Pinpoint the cell where the given text exists, returning its [X, Y] midpoint coordinate. 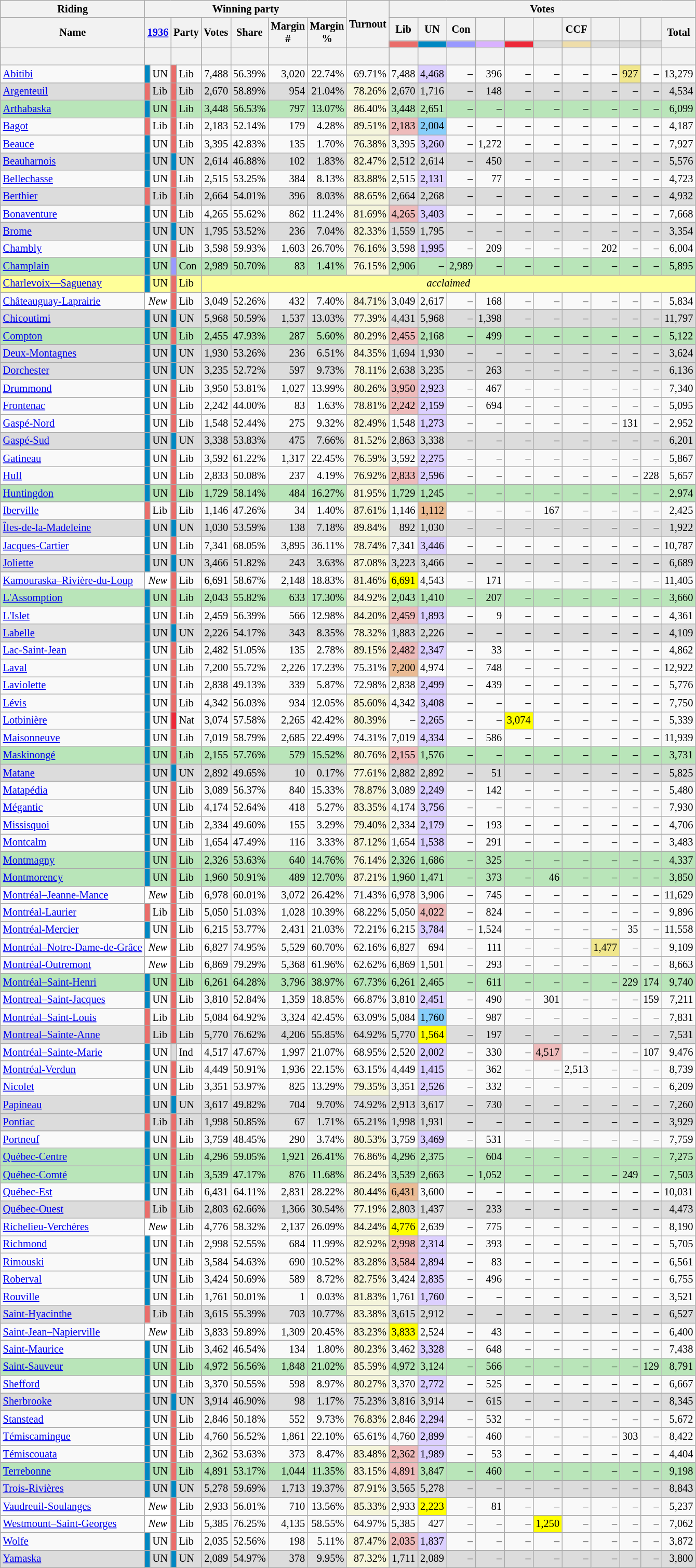
Westmount–Saint-Georges [73, 1524]
5,895 [679, 266]
2,952 [679, 423]
2,131 [432, 179]
52.72% [249, 371]
87.32% [368, 1559]
72.21% [368, 930]
193 [490, 825]
Montréal–Jeanne-Mance [73, 895]
2,294 [432, 1419]
1,273 [432, 423]
Arthabaska [73, 109]
acclaimed [449, 283]
3,850 [679, 878]
Bonaventure [73, 214]
21.07% [327, 1052]
2.78% [327, 650]
2,275 [432, 458]
83.23% [368, 1332]
57.58% [249, 720]
1,044 [288, 1471]
Témiscouata [73, 1454]
16.27% [327, 493]
1.83% [327, 161]
13.29% [327, 1087]
3,600 [432, 1192]
80.44% [368, 1192]
Nicolet [73, 1087]
1,603 [288, 249]
4,534 [679, 91]
35 [630, 930]
Berthier [73, 196]
Laviolette [73, 685]
745 [490, 895]
1936 [158, 33]
3,847 [432, 1471]
22.15% [327, 1070]
2,512 [404, 161]
Richmond [73, 1244]
2,268 [432, 196]
64.97% [368, 1524]
7,503 [679, 1175]
5,834 [679, 301]
64.11% [249, 1192]
84.35% [368, 353]
1.40% [327, 511]
3,800 [679, 1559]
83.35% [368, 808]
748 [490, 668]
Labelle [73, 633]
Montréal–Saint-Henri [73, 982]
65.21% [368, 1122]
7,927 [679, 144]
159 [651, 1000]
9.70% [327, 1105]
13.03% [327, 318]
79.40% [368, 825]
4,974 [432, 668]
50.01% [249, 1297]
84.20% [368, 616]
Châteauguay-Laprairie [73, 301]
47.17% [249, 1175]
3,408 [432, 703]
2,004 [432, 126]
21.04% [327, 91]
202 [606, 249]
10.52% [327, 1262]
52.84% [249, 1000]
418 [288, 808]
174 [651, 982]
87.21% [368, 878]
9,198 [679, 1471]
81.83% [368, 1297]
22.49% [327, 738]
138 [288, 528]
3,328 [432, 1349]
53.81% [249, 388]
4,206 [288, 1034]
76.62% [249, 1034]
46.88% [249, 161]
168 [490, 301]
0.17% [327, 773]
Argenteuil [73, 91]
76.25% [249, 1524]
64.28% [249, 982]
2,906 [404, 266]
1,848 [288, 1367]
Name [73, 33]
42.83% [249, 144]
7.18% [327, 528]
58.55% [327, 1524]
2,913 [404, 1105]
207 [490, 598]
11.35% [327, 1471]
10,787 [679, 546]
84.71% [368, 301]
2,596 [432, 475]
134 [288, 1349]
67 [288, 1122]
50.08% [249, 475]
54.01% [249, 196]
6,561 [679, 1262]
4,862 [679, 650]
Montmorency [73, 878]
6,099 [679, 109]
9,740 [679, 982]
3,895 [288, 546]
11,558 [679, 930]
339 [288, 685]
597 [288, 371]
20.45% [327, 1332]
8,422 [679, 1436]
47.67% [249, 1052]
3,324 [288, 1017]
155 [288, 825]
291 [490, 842]
12.05% [327, 703]
L'Assomption [73, 598]
85.59% [368, 1367]
8.13% [327, 179]
53.17% [249, 1471]
38.97% [327, 982]
80.53% [368, 1139]
8,843 [679, 1489]
Shefford [73, 1384]
2,651 [432, 109]
Montréal–Notre-Dame-de-Grâce [73, 947]
427 [432, 1524]
111 [490, 947]
499 [490, 336]
1.80% [327, 1349]
78.26% [368, 91]
5.11% [327, 1541]
54.97% [249, 1559]
5,657 [679, 475]
2,912 [432, 1314]
Total [679, 33]
8.35% [327, 633]
55.82% [249, 598]
3,483 [679, 842]
Montmagny [73, 860]
56.53% [249, 109]
332 [490, 1087]
5,529 [288, 947]
1,713 [288, 1489]
3,784 [432, 930]
22.10% [327, 1436]
5,776 [679, 685]
51.82% [249, 563]
987 [490, 1017]
55.62% [249, 214]
378 [288, 1559]
2,223 [432, 1506]
467 [490, 388]
5,576 [679, 161]
55.39% [249, 1314]
48.45% [249, 1139]
648 [490, 1349]
77 [490, 179]
Share [249, 33]
54.63% [249, 1262]
Montréal-Outremont [73, 965]
Gaspé-Sud [73, 441]
1,524 [490, 930]
2,923 [432, 388]
22.45% [327, 458]
6,689 [679, 563]
74.95% [249, 947]
Matane [73, 773]
58.67% [249, 580]
301 [547, 1000]
1,711 [404, 1559]
53.83% [249, 441]
Charlevoix—Saguenay [73, 283]
47.26% [249, 511]
5.27% [327, 808]
8.97% [327, 1384]
76.38% [368, 144]
2,249 [432, 790]
439 [490, 685]
1,716 [432, 91]
3,020 [288, 74]
475 [288, 441]
3,756 [432, 808]
5,368 [288, 965]
83.38% [368, 1314]
8.47% [327, 1454]
53.26% [249, 353]
7,211 [679, 1000]
2,639 [432, 1227]
1,997 [288, 1052]
7.66% [327, 441]
Maskinongé [73, 755]
3.29% [327, 825]
82.33% [368, 231]
525 [490, 1384]
60.01% [249, 895]
3,731 [679, 755]
7,668 [679, 214]
46.54% [249, 1349]
83.48% [368, 1454]
4,404 [679, 1454]
Papineau [73, 1105]
393 [490, 1244]
1,694 [404, 353]
75.31% [368, 668]
1,564 [432, 1034]
4,932 [679, 196]
1,437 [432, 1209]
589 [288, 1279]
82.92% [368, 1244]
2,137 [288, 1227]
171 [490, 580]
Pontiac [73, 1122]
83.88% [368, 179]
107 [651, 1052]
384 [288, 179]
10 [288, 773]
84.92% [368, 598]
26.70% [327, 249]
86.40% [368, 109]
17.23% [327, 668]
80.23% [368, 1349]
263 [490, 371]
5,480 [679, 790]
7,438 [679, 1349]
83.28% [368, 1262]
9,109 [679, 947]
53.97% [249, 1087]
Terrebonne [73, 1471]
Québec-Est [73, 1192]
56.52% [249, 1436]
21.03% [327, 930]
77.39% [368, 318]
0.03% [327, 1297]
598 [288, 1384]
58.32% [249, 1227]
148 [490, 91]
3,223 [404, 563]
3,354 [679, 231]
76.16% [368, 249]
10,031 [679, 1192]
1,272 [490, 144]
82.75% [368, 1279]
50.70% [249, 266]
10.77% [327, 1314]
Matapédia [73, 790]
75.23% [368, 1401]
1.70% [327, 144]
325 [490, 860]
1,398 [490, 318]
825 [288, 1087]
710 [288, 1506]
1,883 [404, 633]
4,109 [679, 633]
10.39% [327, 912]
Margin% [327, 33]
4,706 [679, 825]
9 [490, 616]
Maisonneuve [73, 738]
87.08% [368, 563]
Laval [73, 668]
8,190 [679, 1227]
198 [288, 1541]
82.49% [368, 423]
Champlain [73, 266]
9.95% [327, 1559]
2,520 [404, 1052]
703 [288, 1314]
13.56% [327, 1506]
83.15% [368, 1471]
9.32% [327, 423]
2,863 [404, 441]
11,939 [679, 738]
586 [490, 738]
59.05% [249, 1157]
Jacques-Cartier [73, 546]
Saint-Sauveur [73, 1367]
51.05% [249, 650]
Trois-Rivières [73, 1489]
12.70% [327, 878]
3,565 [404, 1489]
58.89% [249, 91]
Chambly [73, 249]
49.13% [249, 685]
Wolfe [73, 1541]
59.69% [249, 1489]
179 [288, 126]
81.69% [368, 214]
Îles-de-la-Madeleine [73, 528]
85.60% [368, 703]
68.22% [368, 912]
131 [630, 423]
Gaspé-Nord [73, 423]
47.49% [249, 842]
49.82% [249, 1105]
1,027 [288, 388]
Beauce [73, 144]
21.02% [327, 1367]
3,521 [679, 1297]
1,112 [432, 511]
640 [288, 860]
3,260 [432, 144]
2,425 [679, 511]
237 [288, 475]
71.43% [368, 895]
167 [547, 511]
Témiscamingue [73, 1436]
Saint-Hyacinthe [73, 1314]
54.17% [249, 633]
7,759 [679, 1139]
76.92% [368, 475]
2,974 [679, 493]
Beauharnois [73, 161]
116 [288, 842]
330 [490, 1052]
53 [490, 1454]
Dorchester [73, 371]
CCF [577, 29]
934 [288, 703]
17.30% [327, 598]
74.31% [368, 738]
62.66% [249, 1209]
52.44% [249, 423]
7,750 [679, 703]
2,375 [432, 1157]
61.96% [327, 965]
Chicoutimi [73, 318]
6,755 [679, 1279]
8,791 [679, 1367]
5,095 [679, 406]
53.77% [249, 930]
Joliette [73, 563]
209 [490, 249]
26.09% [327, 1227]
5,672 [679, 1419]
1,936 [288, 1070]
78.74% [368, 546]
87.91% [368, 1489]
46 [547, 878]
862 [288, 214]
44.00% [249, 406]
2,347 [432, 650]
26.42% [327, 895]
61.22% [249, 458]
78.87% [368, 790]
4,022 [432, 912]
2,465 [432, 982]
13,279 [679, 74]
3,446 [432, 546]
684 [288, 1244]
Québec-Ouest [73, 1209]
Hull [73, 475]
53.59% [249, 528]
68.05% [249, 546]
52.64% [249, 808]
63.15% [368, 1070]
76.59% [368, 458]
Party [186, 33]
11,405 [679, 580]
2,772 [432, 1384]
229 [630, 982]
Saint-Jean–Napierville [73, 1332]
2,148 [288, 580]
Yamaska [73, 1559]
4,468 [432, 74]
28.22% [327, 1192]
1,028 [288, 912]
Frontenac [73, 406]
43 [490, 1332]
1,317 [288, 458]
6,209 [679, 1087]
489 [288, 878]
5.60% [327, 336]
797 [288, 109]
18.83% [327, 580]
5,705 [679, 1244]
775 [490, 1227]
Montréal–Sainte-Marie [73, 1052]
Vaudreuil-Soulanges [73, 1506]
Québec-Comté [73, 1175]
Roberval [73, 1279]
228 [651, 475]
5,339 [679, 720]
Montcalm [73, 842]
Drummond [73, 388]
496 [490, 1279]
98 [288, 1401]
275 [288, 423]
50.55% [249, 1384]
52.14% [249, 126]
1,410 [432, 598]
2,314 [432, 1244]
57.76% [249, 755]
49.60% [249, 825]
51.03% [249, 912]
80.76% [368, 755]
6,136 [679, 371]
52.56% [249, 1541]
4,473 [679, 1209]
8,345 [679, 1401]
Portneuf [73, 1139]
66.87% [368, 1000]
633 [288, 598]
87.47% [368, 1541]
L'Islet [73, 616]
484 [288, 493]
2,002 [432, 1052]
11.24% [327, 214]
704 [288, 1105]
50.69% [249, 1279]
69.71% [368, 74]
3,403 [432, 214]
927 [630, 74]
4,361 [679, 616]
Bellechasse [73, 179]
615 [490, 1401]
87.12% [368, 842]
Turnout [368, 24]
1,686 [432, 860]
1,921 [288, 1157]
78.11% [368, 371]
13.99% [327, 388]
243 [288, 563]
7,531 [679, 1034]
Brome [73, 231]
6,400 [679, 1332]
824 [490, 912]
7.40% [327, 301]
5.87% [327, 685]
1.41% [327, 266]
1,245 [432, 493]
60.70% [327, 947]
Montréal-Mercier [73, 930]
58.14% [249, 493]
7,062 [679, 1524]
72.98% [368, 685]
46.90% [249, 1401]
Gatineau [73, 458]
3,929 [679, 1122]
89.51% [368, 126]
2,451 [432, 1000]
7,831 [679, 1017]
80.39% [368, 720]
4,337 [679, 860]
3.74% [327, 1139]
2,617 [432, 301]
490 [490, 1000]
1,576 [432, 755]
4.19% [327, 475]
1,359 [288, 1000]
56.01% [249, 1506]
552 [288, 1419]
Lac-Saint-Jean [73, 650]
892 [404, 528]
Richelieu-Verchères [73, 1227]
Mégantic [73, 808]
5,237 [679, 1506]
1,893 [432, 616]
6.51% [327, 353]
1.63% [327, 406]
2,524 [432, 1332]
142 [490, 790]
Rimouski [73, 1262]
15.52% [327, 755]
11.68% [327, 1175]
68.95% [368, 1052]
79.29% [249, 965]
19.37% [327, 1489]
52.55% [249, 1244]
11.99% [327, 1244]
53.52% [249, 231]
82.47% [368, 161]
81.95% [368, 493]
Rouville [73, 1297]
79.35% [368, 1087]
2,882 [404, 773]
1,537 [288, 318]
22.74% [327, 74]
78.81% [368, 406]
Riding [73, 9]
954 [288, 91]
33 [490, 650]
Montréal-Verdun [73, 1070]
1,989 [432, 1454]
611 [490, 982]
18.85% [327, 1000]
5,867 [679, 458]
531 [490, 1139]
4.28% [327, 126]
80.29% [368, 336]
Stanstead [73, 1419]
1,471 [432, 878]
Lévis [73, 703]
3,906 [432, 895]
876 [288, 1175]
3,816 [404, 1401]
Missisquoi [73, 825]
233 [490, 1209]
303 [630, 1436]
78.32% [368, 633]
Compton [73, 336]
3,796 [288, 982]
2,168 [432, 336]
Kamouraska–Rivière-du-Loup [73, 580]
8.72% [327, 1279]
5,122 [679, 336]
2,638 [404, 371]
Winning party [246, 9]
76.14% [368, 860]
76.86% [368, 1157]
3,872 [679, 1541]
3.63% [327, 563]
4,723 [679, 179]
3,624 [679, 353]
1 [288, 1297]
52.26% [249, 301]
6,004 [679, 249]
74.92% [368, 1105]
11,629 [679, 895]
840 [288, 790]
14.76% [327, 860]
532 [490, 1419]
Sherbrooke [73, 1401]
2,513 [577, 1070]
51 [490, 773]
7,260 [679, 1105]
2,159 [432, 406]
1,477 [606, 947]
Huntingdon [73, 493]
3.33% [327, 842]
197 [490, 1034]
1,861 [288, 1436]
4,431 [404, 318]
89.84% [368, 528]
88.65% [368, 196]
Bagot [73, 126]
293 [490, 965]
76.15% [368, 266]
2,899 [432, 1436]
62.62% [368, 965]
9,476 [679, 1052]
2,663 [432, 1175]
7,275 [679, 1157]
362 [490, 1070]
26.41% [327, 1157]
80.27% [368, 1384]
2,499 [432, 685]
81.46% [368, 580]
89.15% [368, 650]
1,366 [288, 1209]
Saint-Maurice [73, 1349]
59.93% [249, 249]
2,835 [432, 1279]
1,559 [404, 231]
249 [630, 1175]
67.73% [368, 982]
129 [651, 1367]
1,309 [288, 1332]
5,825 [679, 773]
Montreal–Saint-Jacques [73, 1000]
Québec-Centre [73, 1157]
81.52% [368, 441]
42.42% [327, 720]
59.89% [249, 1332]
Abitibi [73, 74]
8.03% [327, 196]
56.37% [249, 790]
50.18% [249, 1419]
343 [288, 633]
50.59% [249, 318]
9,896 [679, 912]
Iberville [73, 511]
50.85% [249, 1122]
1,995 [432, 249]
58.79% [249, 738]
604 [490, 1157]
12.98% [327, 616]
87.61% [368, 511]
49.65% [249, 773]
36.11% [327, 546]
4,135 [288, 1524]
8,739 [679, 1070]
62.16% [368, 947]
30.54% [327, 1209]
Montréal-Laurier [73, 912]
2,179 [432, 825]
1,837 [432, 1541]
3,660 [679, 598]
80.26% [368, 388]
3,124 [432, 1367]
730 [490, 1105]
56.03% [249, 703]
2,831 [288, 1192]
6,201 [679, 441]
6,667 [679, 1384]
77.19% [368, 1209]
15.33% [327, 790]
102 [288, 161]
76.83% [368, 1419]
11,797 [679, 318]
1,538 [432, 842]
6,527 [679, 1314]
2,685 [288, 738]
690 [288, 1262]
55.85% [327, 1034]
1,922 [679, 528]
55.72% [249, 668]
2,526 [432, 1087]
86.24% [368, 1175]
63.09% [368, 1017]
Ind [189, 1052]
4,187 [679, 126]
13.07% [327, 109]
42.45% [327, 1017]
7,340 [679, 388]
53.25% [249, 179]
3,072 [288, 895]
1.17% [327, 1401]
7,930 [679, 808]
34 [288, 511]
7.04% [327, 231]
3,469 [432, 1139]
4,334 [432, 738]
Lotbinière [73, 720]
84.24% [368, 1227]
65.61% [368, 1436]
4,543 [432, 580]
432 [288, 301]
56.56% [249, 1367]
450 [490, 161]
2,431 [288, 930]
12,922 [679, 668]
1,501 [432, 965]
287 [288, 336]
1,250 [547, 1524]
1,052 [490, 1175]
1.71% [327, 1122]
81 [490, 1506]
1,931 [432, 1122]
Margin# [288, 33]
579 [288, 755]
85.33% [368, 1506]
290 [288, 1139]
Deux-Montagnes [73, 353]
77.61% [368, 773]
Montreal–Sainte-Anne [73, 1034]
Nat [189, 720]
2,894 [432, 1262]
Montréal–Saint-Louis [73, 1017]
1,415 [432, 1070]
47.93% [249, 336]
8,663 [679, 965]
